Extract the (x, y) coordinate from the center of the cell holding the provided text.  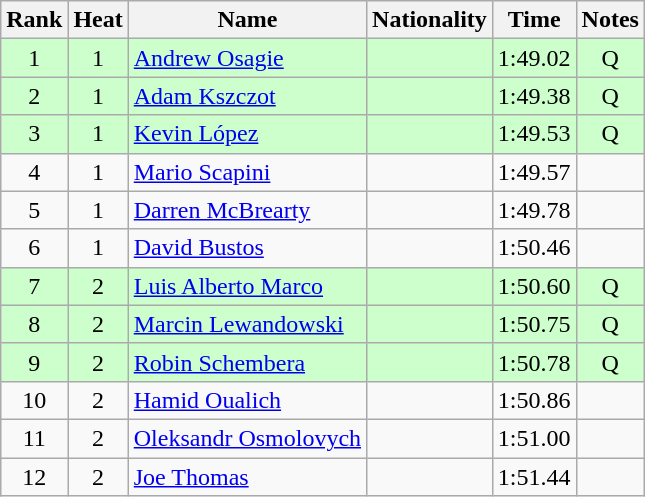
Kevin López (247, 134)
1:49.53 (534, 134)
Mario Scapini (247, 172)
10 (34, 400)
1:49.02 (534, 58)
Luis Alberto Marco (247, 286)
1:49.38 (534, 96)
11 (34, 438)
Oleksandr Osmolovych (247, 438)
3 (34, 134)
9 (34, 362)
1:50.86 (534, 400)
Rank (34, 20)
4 (34, 172)
Hamid Oualich (247, 400)
1:51.44 (534, 477)
5 (34, 210)
1:49.78 (534, 210)
1:49.57 (534, 172)
Marcin Lewandowski (247, 324)
Adam Kszczot (247, 96)
1:51.00 (534, 438)
Notes (610, 20)
6 (34, 248)
David Bustos (247, 248)
7 (34, 286)
Andrew Osagie (247, 58)
1:50.78 (534, 362)
12 (34, 477)
8 (34, 324)
Darren McBrearty (247, 210)
Time (534, 20)
Joe Thomas (247, 477)
1:50.46 (534, 248)
1:50.60 (534, 286)
1:50.75 (534, 324)
Name (247, 20)
Robin Schembera (247, 362)
Nationality (430, 20)
Heat (98, 20)
